Output the (X, Y) coordinate of the center of the cell containing the given text.  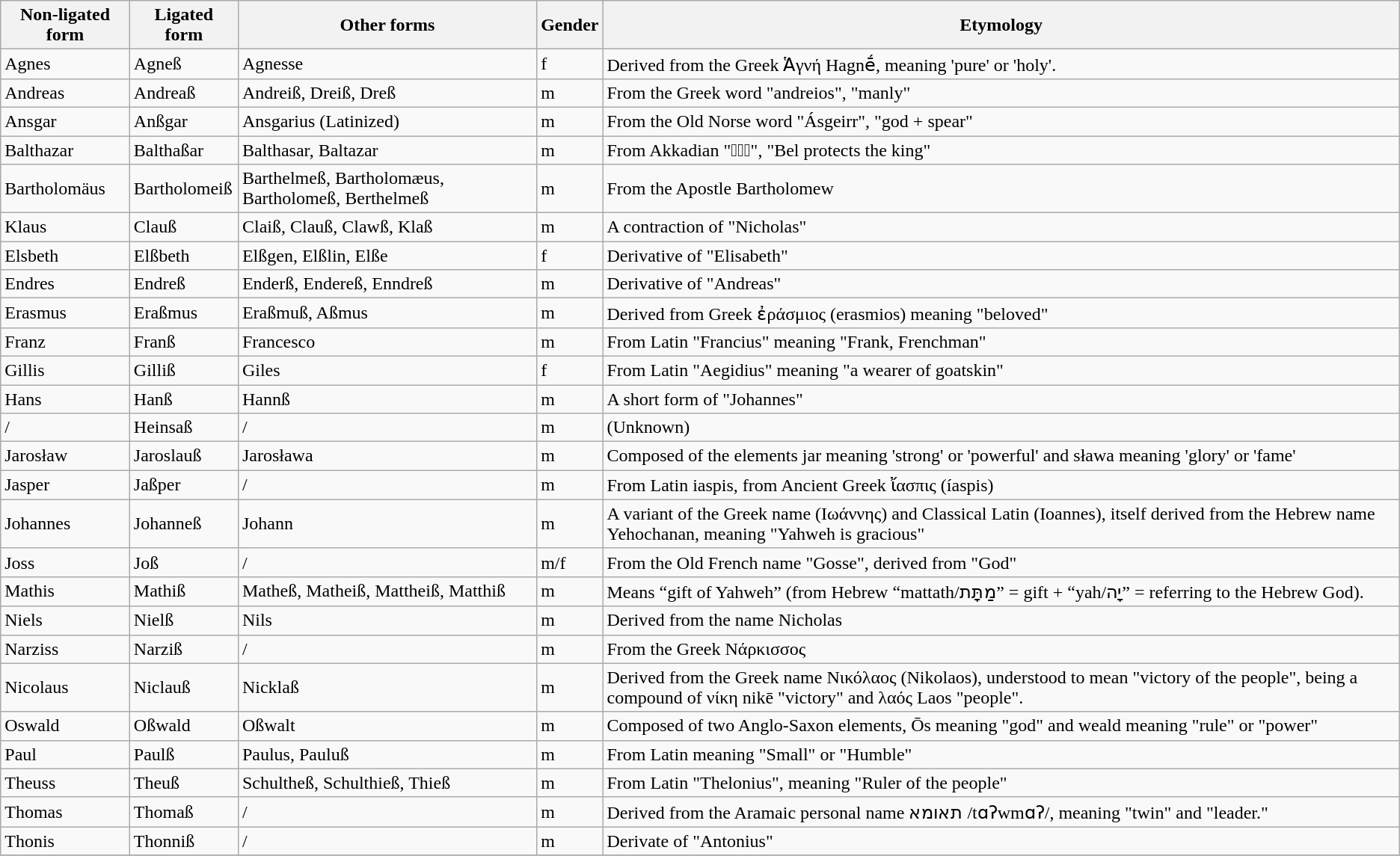
Klaus (66, 227)
Derived from Greek ἐράσμιος (erasmios) meaning "beloved" (1001, 313)
Derivative of "Andreas" (1001, 284)
Johannes (66, 523)
Nils (387, 621)
Balthazar (66, 150)
Nielß (184, 621)
Enderß, Endereß, Enndreß (387, 284)
Claiß, Clauß, Clawß, Klaß (387, 227)
Bartholomeiß (184, 188)
Jarosława (387, 456)
From Latin "Aegidius" meaning "a wearer of goatskin" (1001, 370)
Thomas (66, 812)
Theuß (184, 783)
Paulß (184, 754)
Johanneß (184, 523)
Schultheß, Schulthieß, Thieß (387, 783)
Niclauß (184, 688)
Elßgen, Elßlin, Elße (387, 256)
Gilliß (184, 370)
From the Greek Νάρκισσος (1001, 649)
Gender (570, 25)
Mathis (66, 591)
Balthasar, Baltazar (387, 150)
Non-ligated form (66, 25)
Other forms (387, 25)
Joss (66, 562)
From the Old French name "Gosse", derived from "God" (1001, 562)
Eraßmus (184, 313)
Eraßmuß, Aßmus (387, 313)
Niels (66, 621)
Endreß (184, 284)
Mathiß (184, 591)
Matheß, Matheiß, Mattheiß, Matthiß (387, 591)
From Latin meaning "Small" or "Humble" (1001, 754)
Erasmus (66, 313)
Jasper (66, 485)
A contraction of "Nicholas" (1001, 227)
Narziss (66, 649)
Paul (66, 754)
From Latin "Thelonius", meaning "Ruler of the people" (1001, 783)
Anßgar (184, 121)
Joß (184, 562)
Derived from the Aramaic personal name תאומא /tɑʔwmɑʔ/, meaning "twin" and "leader." (1001, 812)
Ansgarius (Latinized) (387, 121)
Derived from the Greek Ἁγνή Hagnḗ, meaning 'pure' or 'holy'. (1001, 64)
From Latin "Francius" meaning "Frank, Frenchman" (1001, 342)
Derivate of "Antonius" (1001, 841)
Clauß (184, 227)
Giles (387, 370)
Nicklaß (387, 688)
From the Old Norse word "Ásgeirr", "god + spear" (1001, 121)
Franz (66, 342)
Ligated form (184, 25)
Thonniß (184, 841)
Agneß (184, 64)
Derived from the name Nicholas (1001, 621)
From the Greek word "andreios", "manly" (1001, 93)
Balthaßar (184, 150)
Agnes (66, 64)
Thomaß (184, 812)
(Unknown) (1001, 428)
Heinsaß (184, 428)
Agnesse (387, 64)
Franß (184, 342)
Francesco (387, 342)
From the Apostle Bartholomew (1001, 188)
Hannß (387, 398)
Oßwald (184, 726)
Endres (66, 284)
Andreaß (184, 93)
Oßwalt (387, 726)
Andreiß, Dreiß, Dreß (387, 93)
Jaroslauß (184, 456)
Theuss (66, 783)
Gillis (66, 370)
Paulus, Pauluß (387, 754)
Narziß (184, 649)
Andreas (66, 93)
Thonis (66, 841)
Hans (66, 398)
From Latin iaspis, from Ancient Greek ἴασπις (íaspis) (1001, 485)
Composed of two Anglo-Saxon elements, Ōs meaning "god" and weald meaning "rule" or "power" (1001, 726)
Composed of the elements jar meaning 'strong' or 'powerful' and sława meaning 'glory' or 'fame' (1001, 456)
A variant of the Greek name (Ιωάννης) and Classical Latin (Ioannes), itself derived from the Hebrew name Yehochanan, meaning "Yahweh is gracious" (1001, 523)
Means “gift of Yahweh” (from Hebrew “mattath/מַתָּת” = gift + “yah/יָה” = referring to the Hebrew God). (1001, 591)
Johann (387, 523)
Bartholomäus (66, 188)
m/f (570, 562)
Ansgar (66, 121)
From Akkadian "𒂗𒈗𒋀", "Bel protects the king" (1001, 150)
Nicolaus (66, 688)
Derivative of "Elisabeth" (1001, 256)
A short form of "Johannes" (1001, 398)
Jarosław (66, 456)
Oswald (66, 726)
Jaßper (184, 485)
Hanß (184, 398)
Etymology (1001, 25)
Elßbeth (184, 256)
Barthelmeß, Bartholomæus, Bartholomeß, Berthelmeß (387, 188)
Elsbeth (66, 256)
